Provide the (X, Y) coordinate of the cell's center where the given text is located.  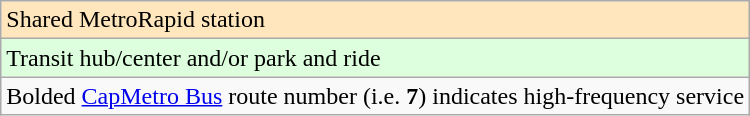
Shared MetroRapid station (376, 20)
Transit hub/center and/or park and ride (376, 58)
Bolded CapMetro Bus route number (i.e. 7) indicates high-frequency service (376, 96)
